Search for the cell housing the specified text and yield its (x, y) center coordinate. 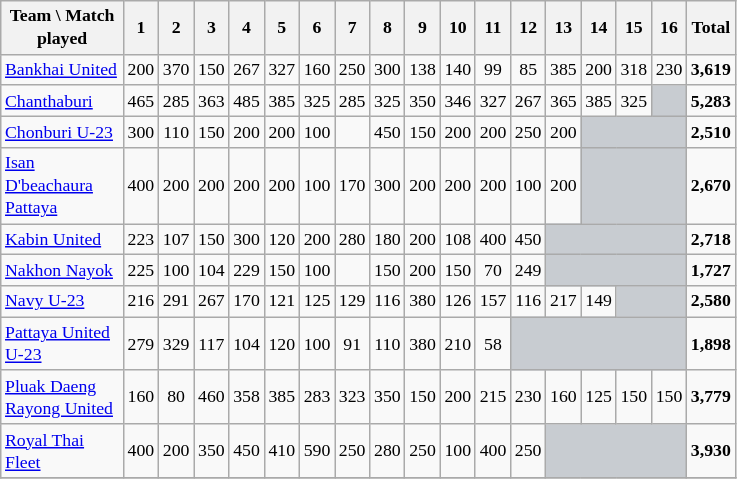
2 (176, 28)
8 (388, 28)
Navy U-23 (62, 302)
Chonburi U-23 (62, 132)
Nakhon Nayok (62, 270)
107 (176, 238)
465 (140, 100)
Team \ Match played (62, 28)
358 (246, 397)
210 (458, 344)
1,898 (712, 344)
11 (492, 28)
Total (712, 28)
80 (176, 397)
108 (458, 238)
117 (212, 344)
2,718 (712, 238)
346 (458, 100)
149 (598, 302)
121 (282, 302)
13 (564, 28)
2,670 (712, 185)
Bankhai United (62, 70)
70 (492, 270)
15 (634, 28)
Royal Thai Fleet (62, 451)
3,619 (712, 70)
16 (668, 28)
3 (212, 28)
Chanthaburi (62, 100)
217 (564, 302)
3,930 (712, 451)
Pluak Daeng Rayong United (62, 397)
14 (598, 28)
291 (176, 302)
2,580 (712, 302)
91 (352, 344)
229 (246, 270)
485 (246, 100)
3,779 (712, 397)
1,727 (712, 270)
4 (246, 28)
279 (140, 344)
5 (282, 28)
283 (316, 397)
180 (388, 238)
126 (458, 302)
138 (422, 70)
Kabin United (62, 238)
99 (492, 70)
10 (458, 28)
85 (528, 70)
58 (492, 344)
2,510 (712, 132)
215 (492, 397)
590 (316, 451)
460 (212, 397)
Pattaya United U-23 (62, 344)
129 (352, 302)
370 (176, 70)
Isan D'beachaura Pattaya (62, 185)
12 (528, 28)
363 (212, 100)
216 (140, 302)
157 (492, 302)
249 (528, 270)
6 (316, 28)
323 (352, 397)
223 (140, 238)
318 (634, 70)
225 (140, 270)
140 (458, 70)
1 (140, 28)
365 (564, 100)
5,283 (712, 100)
9 (422, 28)
410 (282, 451)
329 (176, 344)
7 (352, 28)
